Pinpoint the cell where the given text exists, returning its [X, Y] midpoint coordinate. 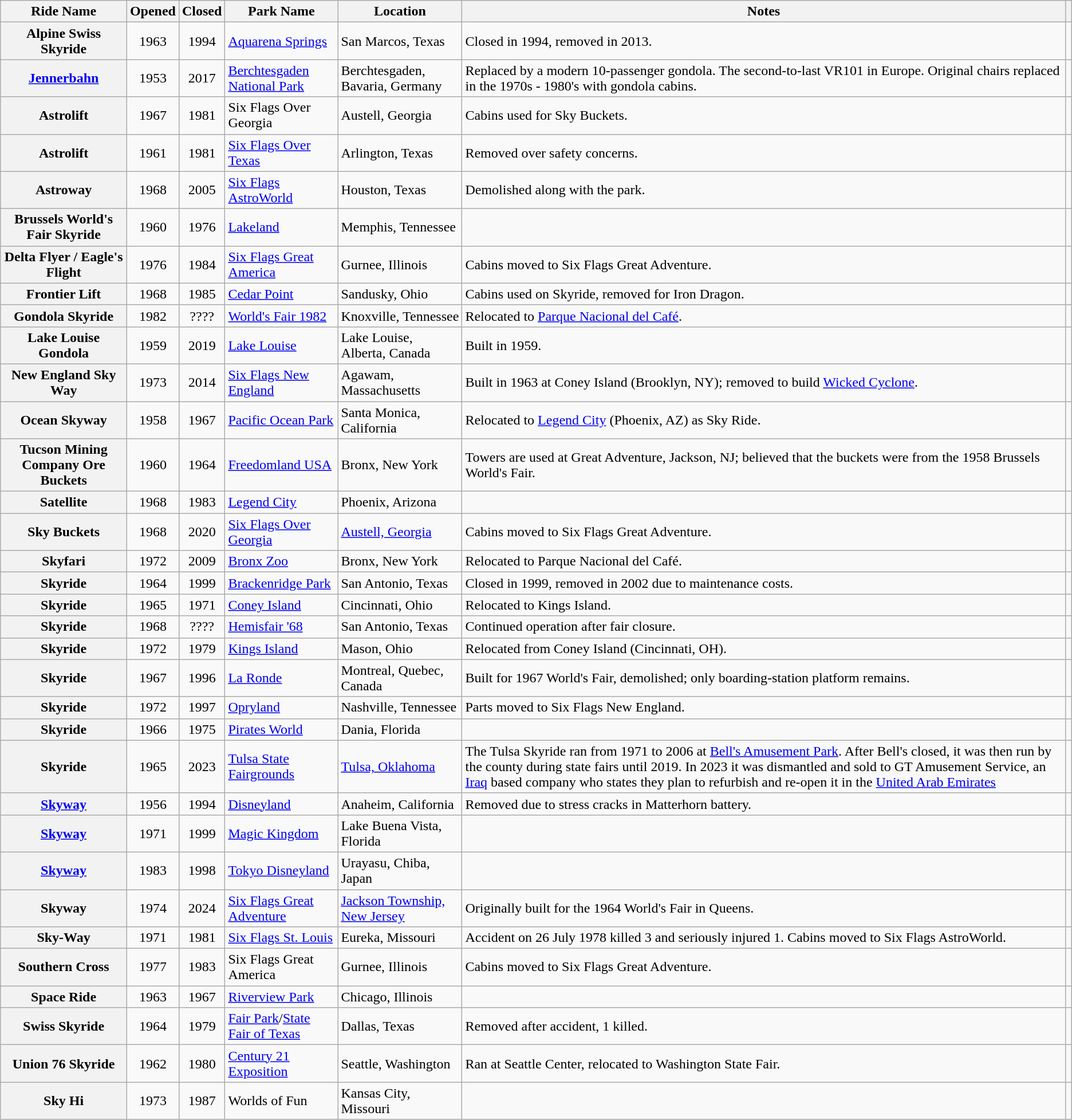
Phoenix, Arizona [400, 502]
Memphis, Tennessee [400, 227]
Astroway [64, 190]
Anaheim, California [400, 804]
1982 [152, 316]
Seattle, Washington [400, 1063]
1959 [152, 345]
1998 [202, 871]
Six Flags Great Adventure [282, 907]
Originally built for the 1964 World's Fair in Queens. [764, 907]
Cabins used on Skyride, removed for Iron Dragon. [764, 294]
Opened [152, 11]
Worlds of Fun [282, 1101]
1966 [152, 729]
Lake Louise [282, 345]
2014 [202, 383]
Ocean Skyway [64, 419]
1975 [202, 729]
Relocated to Kings Island. [764, 605]
Built for 1967 World's Fair, demolished; only boarding-station platform remains. [764, 678]
Nashville, Tennessee [400, 708]
Space Ride [64, 997]
Riverview Park [282, 997]
Cedar Point [282, 294]
Six Flags New England [282, 383]
Location [400, 11]
Jennerbahn [64, 78]
Berchtesgaden National Park [282, 78]
1977 [152, 967]
Lakeland [282, 227]
Tulsa State Fairgrounds [282, 767]
Eureka, Missouri [400, 938]
Ran at Seattle Center, relocated to Washington State Fair. [764, 1063]
Cincinnati, Ohio [400, 605]
Delta Flyer / Eagle's Flight [64, 265]
Swiss Skyride [64, 1027]
Fair Park/State Fair of Texas [282, 1027]
Replaced by a modern 10-passenger gondola. The second-to-last VR101 in Europe. Original chairs replaced in the 1970s - 1980's with gondola cabins. [764, 78]
2005 [202, 190]
Accident on 26 July 1978 killed 3 and seriously injured 1. Cabins moved to Six Flags AstroWorld. [764, 938]
Opryland [282, 708]
Ride Name [64, 11]
La Ronde [282, 678]
Closed in 1999, removed in 2002 due to maintenance costs. [764, 583]
Berchtesgaden, Bavaria, Germany [400, 78]
New England Sky Way [64, 383]
Houston, Texas [400, 190]
Kansas City, Missouri [400, 1101]
Continued operation after fair closure. [764, 627]
Santa Monica, California [400, 419]
Built in 1959. [764, 345]
Gondola Skyride [64, 316]
Removed after accident, 1 killed. [764, 1027]
2024 [202, 907]
Freedomland USA [282, 465]
Brackenridge Park [282, 583]
Union 76 Skyride [64, 1063]
2023 [202, 767]
Montreal, Quebec, Canada [400, 678]
Coney Island [282, 605]
2017 [202, 78]
Legend City [282, 502]
Chicago, Illinois [400, 997]
Relocated from Coney Island (Cincinnati, OH). [764, 649]
Kings Island [282, 649]
Southern Cross [64, 967]
Park Name [282, 11]
1985 [202, 294]
1961 [152, 152]
Sandusky, Ohio [400, 294]
Removed over safety concerns. [764, 152]
Pirates World [282, 729]
Lake Louise Gondola [64, 345]
Pacific Ocean Park [282, 419]
Satellite [64, 502]
2020 [202, 532]
Built in 1963 at Coney Island (Brooklyn, NY); removed to build Wicked Cyclone. [764, 383]
Closed in 1994, removed in 2013. [764, 41]
Frontier Lift [64, 294]
Alpine Swiss Skyride [64, 41]
Sky Buckets [64, 532]
Dania, Florida [400, 729]
1974 [152, 907]
Sky Hi [64, 1101]
1958 [152, 419]
Brussels World's Fair Skyride [64, 227]
1997 [202, 708]
2019 [202, 345]
Closed [202, 11]
Dallas, Texas [400, 1027]
Arlington, Texas [400, 152]
Aquarena Springs [282, 41]
Six Flags St. Louis [282, 938]
Disneyland [282, 804]
Century 21 Exposition [282, 1063]
Urayasu, Chiba, Japan [400, 871]
San Marcos, Texas [400, 41]
Notes [764, 11]
Skyfari [64, 561]
Jackson Township, New Jersey [400, 907]
Tucson Mining Company Ore Buckets [64, 465]
Sky-Way [64, 938]
Lake Buena Vista, Florida [400, 833]
Tulsa, Oklahoma [400, 767]
2009 [202, 561]
World's Fair 1982 [282, 316]
Cabins used for Sky Buckets. [764, 116]
Lake Louise, Alberta, Canada [400, 345]
1962 [152, 1063]
Knoxville, Tennessee [400, 316]
Demolished along with the park. [764, 190]
Parts moved to Six Flags New England. [764, 708]
1956 [152, 804]
Tokyo Disneyland [282, 871]
1996 [202, 678]
Hemisfair '68 [282, 627]
1987 [202, 1101]
Removed due to stress cracks in Matterhorn battery. [764, 804]
Mason, Ohio [400, 649]
Bronx Zoo [282, 561]
1984 [202, 265]
Magic Kingdom [282, 833]
Six Flags Over Texas [282, 152]
Agawam, Massachusetts [400, 383]
Six Flags AstroWorld [282, 190]
1980 [202, 1063]
1953 [152, 78]
Towers are used at Great Adventure, Jackson, NJ; believed that the buckets were from the 1958 Brussels World's Fair. [764, 465]
Relocated to Legend City (Phoenix, AZ) as Sky Ride. [764, 419]
